Return the (X, Y) coordinate for the center point of the cell that contains the specified text.  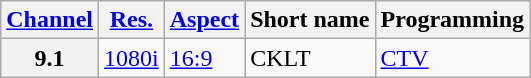
Res. (132, 20)
Programming (452, 20)
16:9 (204, 58)
CKLT (310, 58)
Aspect (204, 20)
Short name (310, 20)
9.1 (50, 58)
CTV (452, 58)
Channel (50, 20)
1080i (132, 58)
